Provide the [x, y] coordinate of the cell's center where the given text is located.  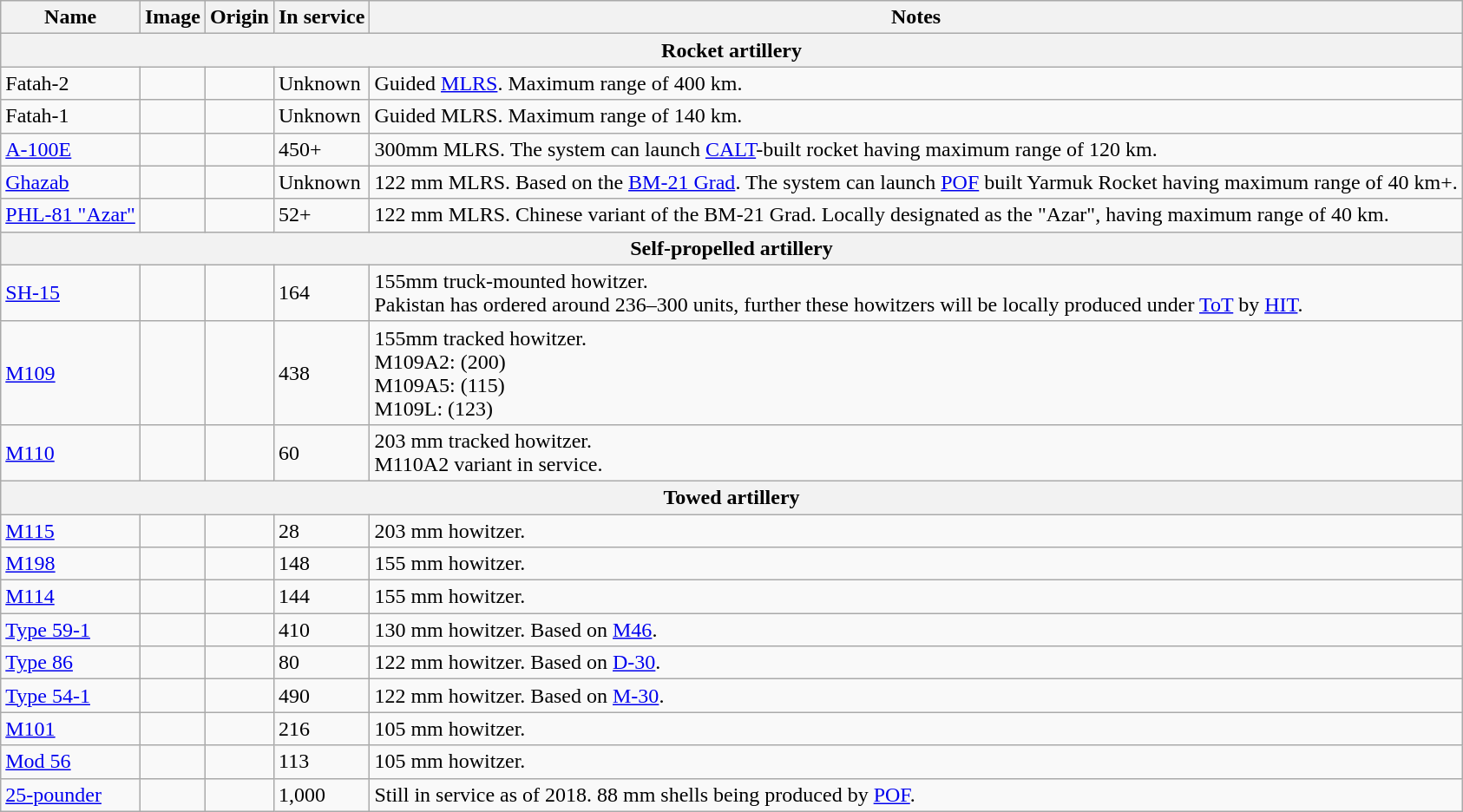
PHL-81 "Azar" [71, 215]
450+ [321, 149]
Type 54-1 [71, 696]
1,000 [321, 795]
In service [321, 17]
Self-propelled artillery [732, 248]
122 mm MLRS. Chinese variant of the BM-21 Grad. Locally designated as the "Azar", having maximum range of 40 km. [916, 215]
A-100E [71, 149]
164 [321, 293]
Guided MLRS. Maximum range of 400 km. [916, 83]
Origin [239, 17]
Ghazab [71, 182]
144 [321, 597]
130 mm howitzer. Based on M46. [916, 630]
203 mm tracked howitzer.M110A2 variant in service. [916, 453]
M101 [71, 729]
Name [71, 17]
60 [321, 453]
Still in service as of 2018. 88 mm shells being produced by POF. [916, 795]
Towed artillery [732, 497]
438 [321, 373]
216 [321, 729]
148 [321, 564]
M110 [71, 453]
M114 [71, 597]
M198 [71, 564]
122 mm MLRS. Based on the BM-21 Grad. The system can launch POF built Yarmuk Rocket having maximum range of 40 km+. [916, 182]
Fatah-2 [71, 83]
122 mm howitzer. Based on M-30. [916, 696]
155mm tracked howitzer.M109A2: (200)M109A5: (115)M109L: (123) [916, 373]
28 [321, 530]
Mod 56 [71, 762]
122 mm howitzer. Based on D-30. [916, 663]
113 [321, 762]
Image [172, 17]
25-pounder [71, 795]
410 [321, 630]
Type 86 [71, 663]
M115 [71, 530]
155mm truck-mounted howitzer.Pakistan has ordered around 236–300 units, further these howitzers will be locally produced under ToT by HIT. [916, 293]
Rocket artillery [732, 50]
Notes [916, 17]
Type 59-1 [71, 630]
M109 [71, 373]
SH-15 [71, 293]
203 mm howitzer. [916, 530]
Fatah-1 [71, 116]
52+ [321, 215]
80 [321, 663]
300mm MLRS. The system can launch CALT-built rocket having maximum range of 120 km. [916, 149]
490 [321, 696]
Guided MLRS. Maximum range of 140 km. [916, 116]
